Identify which cell holds the provided text, then report its [X, Y] central coordinate. 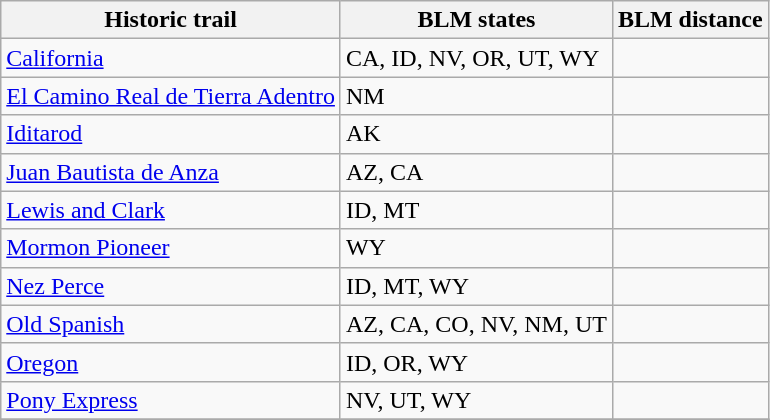
BLM distance [690, 20]
Pony Express [171, 400]
WY [476, 248]
Nez Perce [171, 286]
Iditarod [171, 134]
California [171, 58]
ID, MT, WY [476, 286]
NV, UT, WY [476, 400]
ID, OR, WY [476, 362]
ID, MT [476, 210]
Juan Bautista de Anza [171, 172]
Oregon [171, 362]
Old Spanish [171, 324]
El Camino Real de Tierra Adentro [171, 96]
AK [476, 134]
Historic trail [171, 20]
Mormon Pioneer [171, 248]
CA, ID, NV, OR, UT, WY [476, 58]
NM [476, 96]
BLM states [476, 20]
Lewis and Clark [171, 210]
AZ, CA, CO, NV, NM, UT [476, 324]
AZ, CA [476, 172]
